Return (X, Y) of the center of cell containing provided text 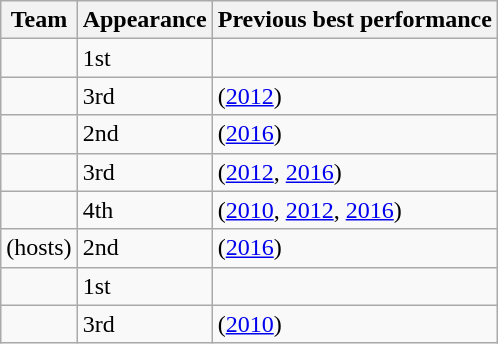
(2010, 2012, 2016) (354, 210)
(2010) (354, 324)
Appearance (144, 20)
4th (144, 210)
(2012) (354, 96)
Previous best performance (354, 20)
(2012, 2016) (354, 172)
(hosts) (39, 248)
Team (39, 20)
